Determine the (x, y) coordinate at the center of the cell enclosing the given text.  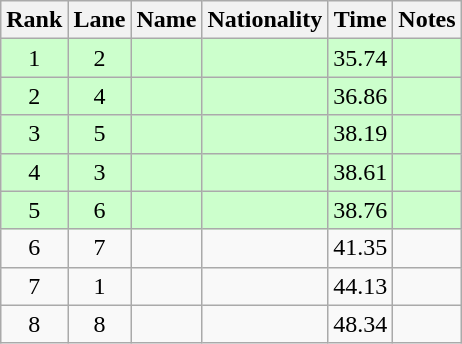
Time (360, 20)
44.13 (360, 286)
Nationality (265, 20)
41.35 (360, 248)
Notes (427, 20)
Lane (100, 20)
38.61 (360, 172)
38.76 (360, 210)
48.34 (360, 324)
Rank (34, 20)
Name (166, 20)
38.19 (360, 134)
36.86 (360, 96)
35.74 (360, 58)
